Pinpoint the cell where the given text exists, returning its [X, Y] midpoint coordinate. 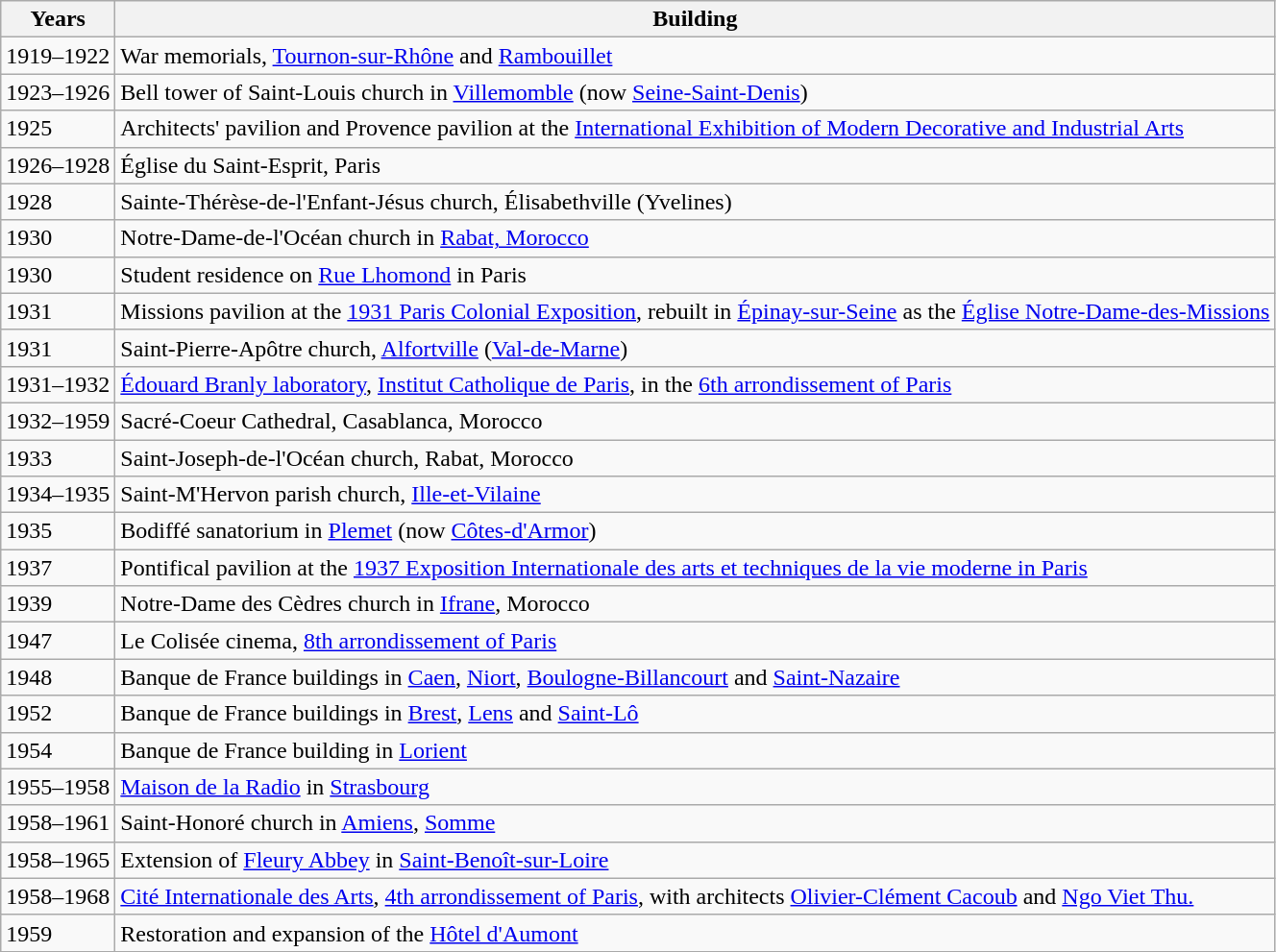
1934–1935 [58, 495]
Édouard Branly laboratory, Institut Catholique de Paris, in the 6th arrondissement of Paris [696, 384]
Banque de France buildings in Caen, Niort, Boulogne-Billancourt and Saint-Nazaire [696, 677]
1933 [58, 458]
Saint-M'Hervon parish church, Ille-et-Vilaine [696, 495]
1919–1922 [58, 56]
Saint-Joseph-de-l'Océan church, Rabat, Morocco [696, 458]
Pontifical pavilion at the 1937 Exposition Internationale des arts et techniques de la vie moderne in Paris [696, 568]
Years [58, 19]
1926–1928 [58, 165]
1952 [58, 714]
1947 [58, 641]
1948 [58, 677]
1937 [58, 568]
Building [696, 19]
1959 [58, 933]
Maison de la Radio in Strasbourg [696, 787]
Le Colisée cinema, 8th arrondissement of Paris [696, 641]
Architects' pavilion and Provence pavilion at the International Exhibition of Modern Decorative and Industrial Arts [696, 129]
1928 [58, 202]
Bell tower of Saint-Louis church in Villemomble (now Seine-Saint-Denis) [696, 92]
Missions pavilion at the 1931 Paris Colonial Exposition, rebuilt in Épinay-sur-Seine as the Église Notre-Dame-des-Missions [696, 311]
1954 [58, 750]
1925 [58, 129]
Student residence on Rue Lhomond in Paris [696, 275]
Bodiffé sanatorium in Plemet (now Côtes-d'Armor) [696, 531]
Banque de France building in Lorient [696, 750]
Banque de France buildings in Brest, Lens and Saint-Lô [696, 714]
1958–1961 [58, 823]
War memorials, Tournon-sur-Rhône and Rambouillet [696, 56]
Notre-Dame-de-l'Océan church in Rabat, Morocco [696, 238]
Église du Saint-Esprit, Paris [696, 165]
1923–1926 [58, 92]
Sacré-Coeur Cathedral, Casablanca, Morocco [696, 421]
1958–1968 [58, 896]
Sainte-Thérèse-de-l'Enfant-Jésus church, Élisabethville (Yvelines) [696, 202]
1932–1959 [58, 421]
Notre-Dame des Cèdres church in Ifrane, Morocco [696, 604]
Cité Internationale des Arts, 4th arrondissement of Paris, with architects Olivier-Clément Cacoub and Ngo Viet Thu. [696, 896]
Saint-Honoré church in Amiens, Somme [696, 823]
1939 [58, 604]
Extension of Fleury Abbey in Saint-Benoît-sur-Loire [696, 860]
1955–1958 [58, 787]
Restoration and expansion of the Hôtel d'Aumont [696, 933]
1935 [58, 531]
1931–1932 [58, 384]
Saint-Pierre-Apôtre church, Alfortville (Val-de-Marne) [696, 348]
1958–1965 [58, 860]
